Determine the [x, y] coordinate at the center of the cell enclosing the given text.  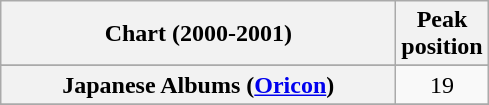
19 [442, 85]
Chart (2000-2001) [198, 34]
Japanese Albums (Oricon) [198, 85]
Peakposition [442, 34]
